Output the (x, y) coordinate of the center of the cell containing the given text.  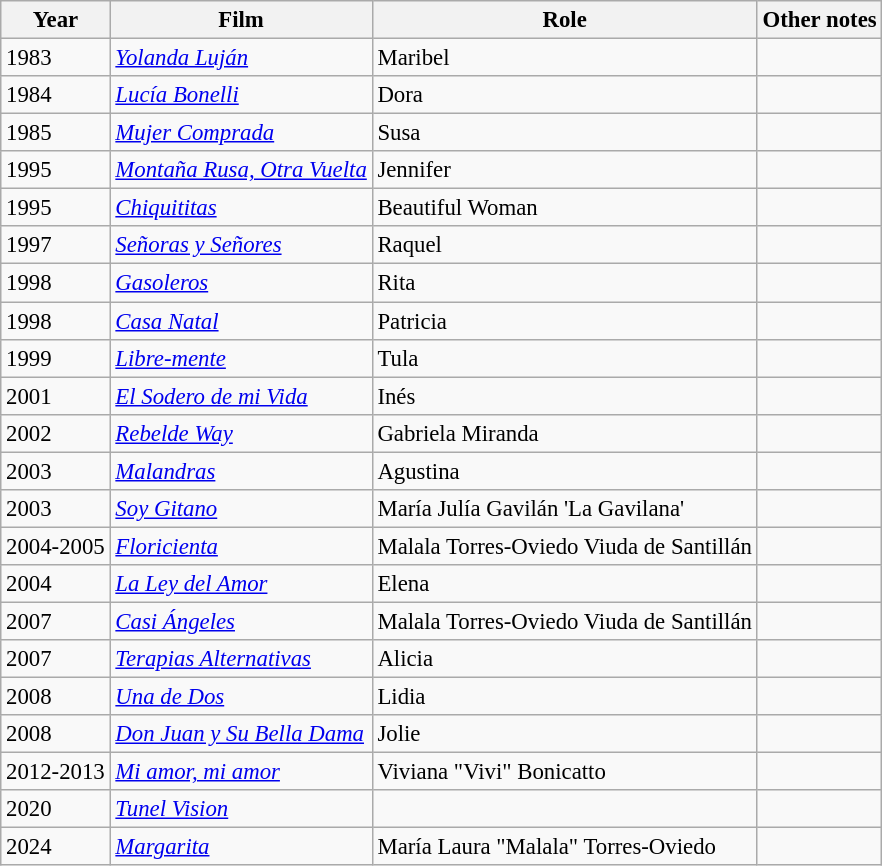
1999 (56, 358)
2024 (56, 847)
Una de Dos (241, 697)
Role (564, 20)
Casa Natal (241, 321)
Gabriela Miranda (564, 433)
1984 (56, 95)
Casi Ángeles (241, 621)
Chiquititas (241, 208)
Tunel Vision (241, 809)
Yolanda Luján (241, 58)
Gasoleros (241, 283)
Rita (564, 283)
2012-2013 (56, 772)
Maribel (564, 58)
María Julía Gavilán 'La Gavilana' (564, 509)
2001 (56, 396)
Señoras y Señores (241, 245)
Montaña Rusa, Otra Vuelta (241, 170)
1997 (56, 245)
Raquel (564, 245)
Rebelde Way (241, 433)
Other notes (820, 20)
Viviana "Vivi" Bonicatto (564, 772)
Margarita (241, 847)
Jolie (564, 734)
Terapias Alternativas (241, 659)
2002 (56, 433)
María Laura "Malala" Torres-Oviedo (564, 847)
Mujer Comprada (241, 133)
Tula (564, 358)
Libre-mente (241, 358)
1983 (56, 58)
2004 (56, 584)
Beautiful Woman (564, 208)
Agustina (564, 471)
Patricia (564, 321)
Film (241, 20)
Year (56, 20)
Soy Gitano (241, 509)
Elena (564, 584)
La Ley del Amor (241, 584)
Lucía Bonelli (241, 95)
Don Juan y Su Bella Dama (241, 734)
El Sodero de mi Vida (241, 396)
Malandras (241, 471)
Susa (564, 133)
2004-2005 (56, 546)
Floricienta (241, 546)
Lidia (564, 697)
Jennifer (564, 170)
Inés (564, 396)
1985 (56, 133)
Alicia (564, 659)
Mi amor, mi amor (241, 772)
Dora (564, 95)
2020 (56, 809)
